Determine the (x, y) coordinate at the center of the cell enclosing the given text.  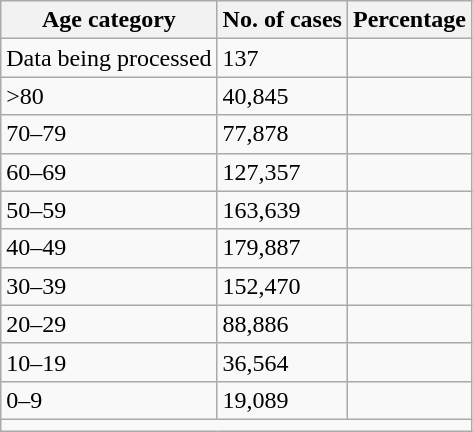
40,845 (282, 96)
30–39 (109, 286)
179,887 (282, 248)
50–59 (109, 210)
152,470 (282, 286)
0–9 (109, 400)
No. of cases (282, 20)
Data being processed (109, 58)
60–69 (109, 172)
Age category (109, 20)
19,089 (282, 400)
40–49 (109, 248)
88,886 (282, 324)
20–29 (109, 324)
36,564 (282, 362)
10–19 (109, 362)
127,357 (282, 172)
77,878 (282, 134)
137 (282, 58)
Percentage (409, 20)
163,639 (282, 210)
70–79 (109, 134)
>80 (109, 96)
